Locate the cell with the specified text and output its [x, y] center coordinate. 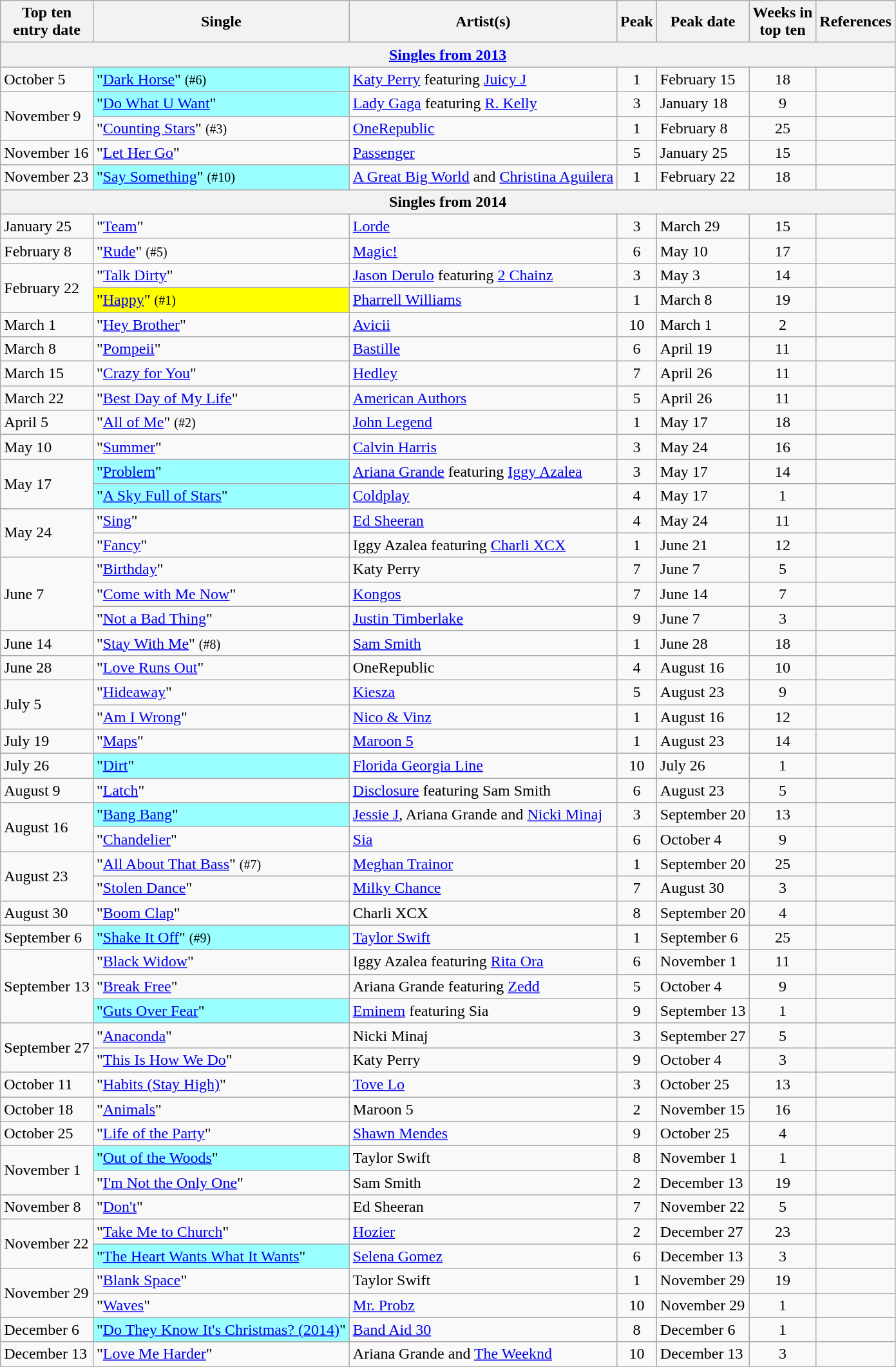
Weeks intop ten [783, 22]
January 18 [703, 104]
March 15 [47, 374]
"A Sky Full of Stars" [221, 496]
"Let Her Go" [221, 153]
"Pompeii" [221, 349]
"Sing" [221, 521]
Magic! [483, 251]
Bastille [483, 349]
"Am I Wrong" [221, 717]
November 15 [703, 1109]
John Legend [483, 423]
"Latch" [221, 790]
Pharrell Williams [483, 300]
Peak [637, 22]
References [855, 22]
April 5 [47, 423]
"Happy" (#1) [221, 300]
"Dirt" [221, 766]
Coldplay [483, 496]
"Problem" [221, 472]
Jessie J, Ariana Grande and Nicki Minaj [483, 815]
"Boom Clap" [221, 913]
"Take Me to Church" [221, 1232]
Disclosure featuring Sam Smith [483, 790]
Lorde [483, 226]
"Habits (Stay High)" [221, 1084]
Singles from 2013 [448, 55]
Iggy Azalea featuring Charli XCX [483, 545]
Nico & Vinz [483, 717]
Shawn Mendes [483, 1134]
Singles from 2014 [448, 202]
November 8 [47, 1207]
"Hey Brother" [221, 324]
"Maps" [221, 741]
"Fancy" [221, 545]
Meghan Trainor [483, 864]
June 21 [703, 545]
July 19 [47, 741]
"Break Free" [221, 986]
Hozier [483, 1232]
"Team" [221, 226]
Selena Gomez [483, 1256]
"Summer" [221, 447]
"Stolen Dance" [221, 888]
March 22 [47, 398]
"Rude" (#5) [221, 251]
"Best Day of My Life" [221, 398]
Passenger [483, 153]
Peak date [703, 22]
Sia [483, 839]
"Don't" [221, 1207]
"Guts Over Fear" [221, 1011]
"Hideaway" [221, 692]
October 11 [47, 1084]
"Chandelier" [221, 839]
July 5 [47, 704]
"Waves" [221, 1305]
Artist(s) [483, 22]
Avicii [483, 324]
Tove Lo [483, 1084]
"All About That Bass" (#7) [221, 864]
"Dark Horse" (#6) [221, 79]
Band Aid 30 [483, 1330]
November 9 [47, 116]
Ariana Grande and The Weeknd [483, 1354]
May 3 [703, 275]
"Animals" [221, 1109]
November 23 [47, 177]
"This Is How We Do" [221, 1060]
October 18 [47, 1109]
"Life of the Party" [221, 1134]
Single [221, 22]
17 [783, 251]
March 29 [703, 226]
October 5 [47, 79]
"Black Widow" [221, 962]
Lady Gaga featuring R. Kelly [483, 104]
"Crazy for You" [221, 374]
Mr. Probz [483, 1305]
A Great Big World and Christina Aguilera [483, 177]
"Birthday" [221, 569]
Iggy Azalea featuring Rita Ora [483, 962]
April 19 [703, 349]
"Stay With Me" (#8) [221, 643]
"Do What U Want" [221, 104]
Top tenentry date [47, 22]
"Talk Dirty" [221, 275]
"Anaconda" [221, 1035]
December 27 [703, 1232]
Eminem featuring Sia [483, 1011]
"Love Me Harder" [221, 1354]
Nicki Minaj [483, 1035]
"The Heart Wants What It Wants" [221, 1256]
"Blank Space" [221, 1281]
Kongos [483, 594]
23 [783, 1232]
"Not a Bad Thing" [221, 618]
"Bang Bang" [221, 815]
"Say Something" (#10) [221, 177]
"Out of the Woods" [221, 1158]
August 9 [47, 790]
"Come with Me Now" [221, 594]
Justin Timberlake [483, 618]
American Authors [483, 398]
"Love Runs Out" [221, 667]
November 16 [47, 153]
"Do They Know It's Christmas? (2014)" [221, 1330]
Ariana Grande featuring Zedd [483, 986]
Florida Georgia Line [483, 766]
Kiesza [483, 692]
"Counting Stars" (#3) [221, 128]
"All of Me" (#2) [221, 423]
Calvin Harris [483, 447]
February 15 [703, 79]
Charli XCX [483, 913]
"I'm Not the Only One" [221, 1183]
Milky Chance [483, 888]
Jason Derulo featuring 2 Chainz [483, 275]
Hedley [483, 374]
Ariana Grande featuring Iggy Azalea [483, 472]
"Shake It Off" (#9) [221, 937]
Katy Perry featuring Juicy J [483, 79]
